Detect which cell encompasses the target text, then output its (x, y) center coordinate. 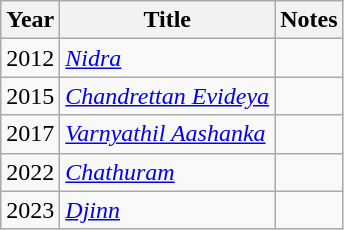
Nidra (168, 58)
2015 (30, 96)
Year (30, 20)
Djinn (168, 210)
Chathuram (168, 172)
Varnyathil Aashanka (168, 134)
2017 (30, 134)
Notes (309, 20)
Title (168, 20)
2022 (30, 172)
2012 (30, 58)
Chandrettan Evideya (168, 96)
2023 (30, 210)
